Locate the cell with the specified text and output its [x, y] center coordinate. 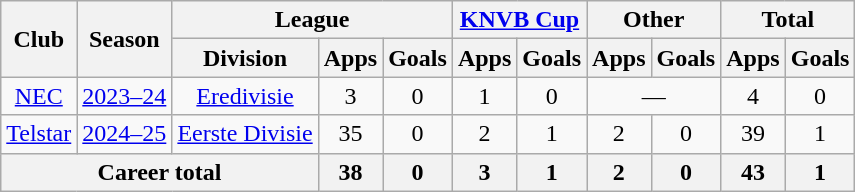
Telstar [39, 134]
Division [245, 58]
KNVB Cup [519, 20]
Total [788, 20]
2024–25 [124, 134]
2023–24 [124, 96]
39 [753, 134]
38 [350, 172]
Career total [160, 172]
Eerste Divisie [245, 134]
Season [124, 39]
Club [39, 39]
43 [753, 172]
League [312, 20]
Other [654, 20]
Eredivisie [245, 96]
— [654, 96]
NEC [39, 96]
4 [753, 96]
35 [350, 134]
